Scan for the cell matching the given text and deliver its [X, Y] coordinate at center. 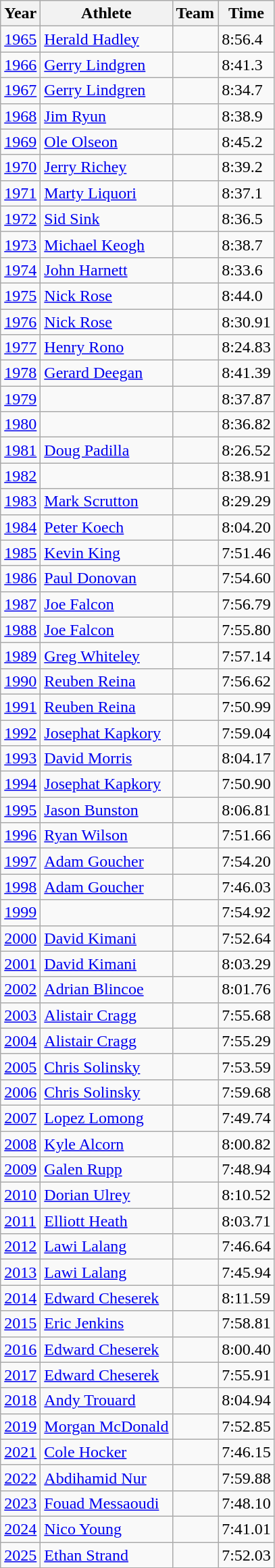
8:33.6 [247, 270]
8:36.82 [247, 425]
Jerry Richey [107, 167]
7:59.68 [247, 1092]
2004 [20, 1041]
Peter Koech [107, 527]
8:39.2 [247, 167]
2023 [20, 1503]
7:56.62 [247, 681]
7:54.60 [247, 578]
8:03.71 [247, 1221]
1995 [20, 810]
1979 [20, 399]
Team [195, 13]
Sid Sink [107, 219]
8:04.94 [247, 1401]
Ryan Wilson [107, 836]
8:01.76 [247, 990]
7:50.90 [247, 784]
1978 [20, 373]
7:55.80 [247, 630]
Jason Bunston [107, 810]
8:04.17 [247, 759]
8:00.40 [247, 1349]
Elliott Heath [107, 1221]
1989 [20, 655]
7:53.59 [247, 1066]
7:54.20 [247, 861]
8:06.81 [247, 810]
1972 [20, 219]
1987 [20, 604]
2014 [20, 1298]
Lopez Lomong [107, 1118]
1998 [20, 887]
2009 [20, 1170]
7:58.81 [247, 1324]
2001 [20, 964]
2016 [20, 1349]
2006 [20, 1092]
2008 [20, 1144]
8:34.7 [247, 90]
8:29.29 [247, 502]
1968 [20, 116]
7:55.29 [247, 1041]
Paul Donovan [107, 578]
Marty Liquori [107, 193]
2011 [20, 1221]
2024 [20, 1529]
8:44.0 [247, 296]
8:24.83 [247, 348]
2000 [20, 938]
Abdihamid Nur [107, 1478]
8:26.52 [247, 450]
7:48.10 [247, 1503]
1985 [20, 553]
1969 [20, 142]
1997 [20, 861]
1992 [20, 732]
Eric Jenkins [107, 1324]
Kyle Alcorn [107, 1144]
1974 [20, 270]
2005 [20, 1066]
1986 [20, 578]
Galen Rupp [107, 1170]
8:37.87 [247, 399]
8:45.2 [247, 142]
Fouad Messaoudi [107, 1503]
Athlete [107, 13]
2018 [20, 1401]
Henry Rono [107, 348]
1994 [20, 784]
8:00.82 [247, 1144]
Gerard Deegan [107, 373]
7:55.68 [247, 1015]
Time [247, 13]
Year [20, 13]
7:52.03 [247, 1555]
7:52.85 [247, 1426]
1977 [20, 348]
8:04.20 [247, 527]
8:36.5 [247, 219]
John Harnett [107, 270]
8:11.59 [247, 1298]
7:48.94 [247, 1170]
Michael Keogh [107, 244]
8:30.91 [247, 322]
1996 [20, 836]
2019 [20, 1426]
2003 [20, 1015]
Jim Ryun [107, 116]
7:57.14 [247, 655]
Andy Trouard [107, 1401]
Mark Scrutton [107, 502]
7:59.04 [247, 732]
8:38.9 [247, 116]
1976 [20, 322]
7:45.94 [247, 1272]
Adrian Blincoe [107, 990]
2021 [20, 1452]
7:51.66 [247, 836]
1980 [20, 425]
1966 [20, 65]
2022 [20, 1478]
7:55.91 [247, 1375]
1981 [20, 450]
1990 [20, 681]
David Morris [107, 759]
7:54.92 [247, 913]
Morgan McDonald [107, 1426]
8:10.52 [247, 1195]
1983 [20, 502]
1967 [20, 90]
7:46.03 [247, 887]
7:46.15 [247, 1452]
2010 [20, 1195]
Ole Olseon [107, 142]
Kevin King [107, 553]
7:50.99 [247, 707]
1999 [20, 913]
Herald Hadley [107, 39]
2017 [20, 1375]
Doug Padilla [107, 450]
Nico Young [107, 1529]
1993 [20, 759]
7:46.64 [247, 1247]
1982 [20, 476]
1988 [20, 630]
7:59.88 [247, 1478]
Dorian Ulrey [107, 1195]
1991 [20, 707]
7:51.46 [247, 553]
8:56.4 [247, 39]
1984 [20, 527]
8:41.3 [247, 65]
2013 [20, 1272]
8:41.39 [247, 373]
2015 [20, 1324]
2002 [20, 990]
Ethan Strand [107, 1555]
7:52.64 [247, 938]
1975 [20, 296]
7:41.01 [247, 1529]
8:37.1 [247, 193]
1971 [20, 193]
1970 [20, 167]
7:49.74 [247, 1118]
1973 [20, 244]
8:38.7 [247, 244]
2007 [20, 1118]
1965 [20, 39]
Greg Whiteley [107, 655]
8:03.29 [247, 964]
2025 [20, 1555]
8:38.91 [247, 476]
Cole Hocker [107, 1452]
2012 [20, 1247]
7:56.79 [247, 604]
